Determine the [x, y] coordinate at the center of the cell enclosing the given text.  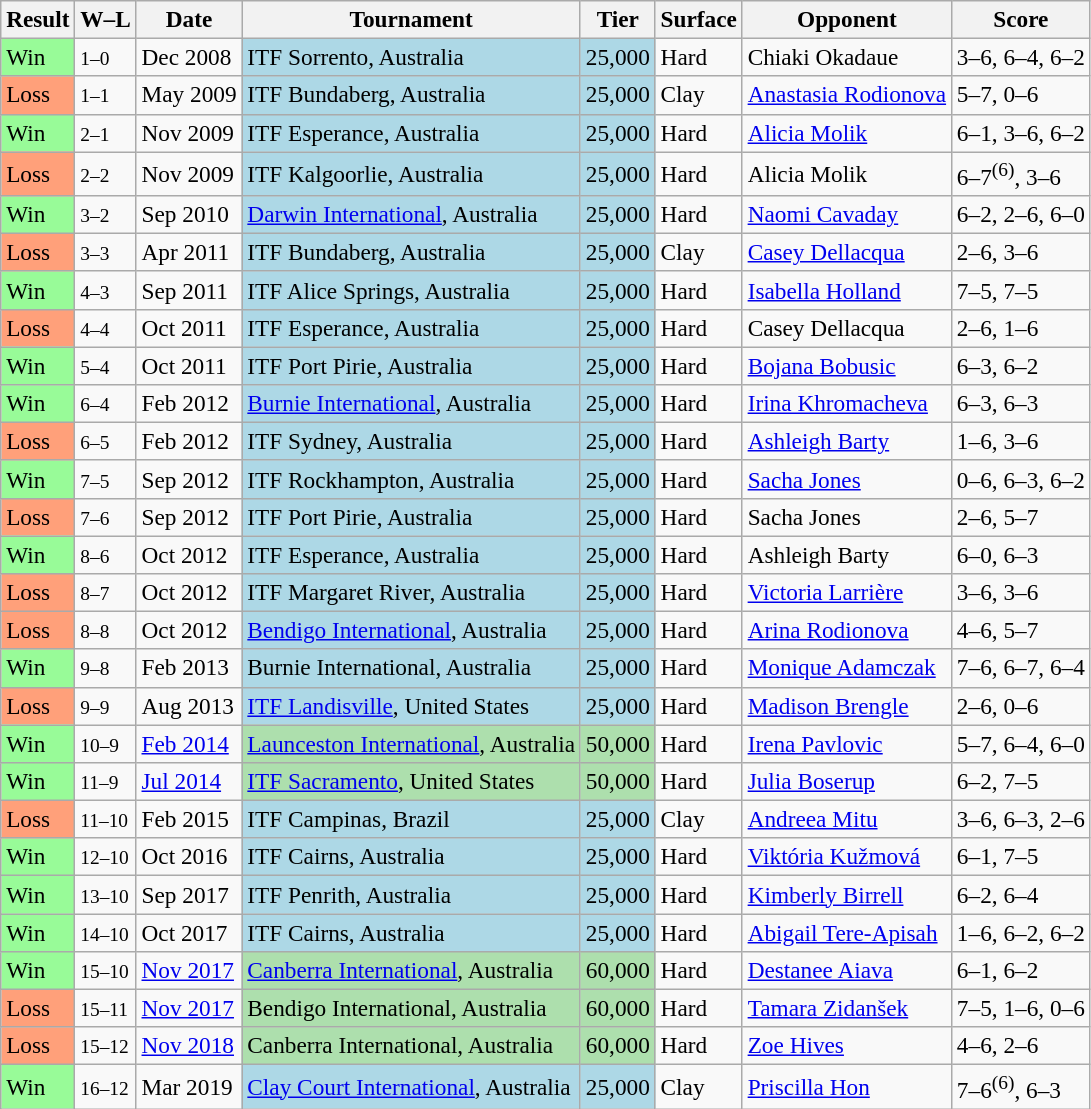
7–5, 7–5 [1020, 290]
14–10 [106, 932]
1–6, 3–6 [1020, 441]
4–6, 5–7 [1020, 630]
ITF Sydney, Australia [411, 441]
3–6, 3–6 [1020, 592]
1–1 [106, 95]
ITF Alice Springs, Australia [411, 290]
Viktória Kužmová [846, 857]
Arina Rodionova [846, 630]
7–6(6), 6–3 [1020, 1086]
ITF Kalgoorlie, Australia [411, 173]
Oct 2017 [189, 932]
1–6, 6–2, 6–2 [1020, 932]
Oct 2016 [189, 857]
Score [1020, 19]
Jul 2014 [189, 781]
Tournament [411, 19]
Anastasia Rodionova [846, 95]
7–5 [106, 479]
2–6, 1–6 [1020, 328]
Sep 2010 [189, 214]
Kimberly Birrell [846, 894]
Feb 2014 [189, 743]
3–6, 6–3, 2–6 [1020, 819]
Clay Court International, Australia [411, 1086]
11–10 [106, 819]
Sep 2017 [189, 894]
ITF Margaret River, Australia [411, 592]
May 2009 [189, 95]
9–8 [106, 668]
3–3 [106, 252]
Naomi Cavaday [846, 214]
4–6, 2–6 [1020, 1046]
5–7, 6–4, 6–0 [1020, 743]
8–7 [106, 592]
Tamara Zidanšek [846, 1008]
3–6, 6–4, 6–2 [1020, 57]
13–10 [106, 894]
Feb 2015 [189, 819]
Dec 2008 [189, 57]
Destanee Aiava [846, 970]
ITF Rockhampton, Australia [411, 479]
Launceston International, Australia [411, 743]
15–12 [106, 1046]
Tier [618, 19]
4–3 [106, 290]
W–L [106, 19]
Zoe Hives [846, 1046]
Irina Khromacheva [846, 403]
6–1, 6–2 [1020, 970]
Isabella Holland [846, 290]
16–12 [106, 1086]
Priscilla Hon [846, 1086]
5–7, 0–6 [1020, 95]
6–1, 3–6, 6–2 [1020, 133]
6–4 [106, 403]
Nov 2018 [189, 1046]
12–10 [106, 857]
ITF Sacramento, United States [411, 781]
Date [189, 19]
Mar 2019 [189, 1086]
Julia Boserup [846, 781]
2–6, 0–6 [1020, 706]
Aug 2013 [189, 706]
Result [38, 19]
Chiaki Okadaue [846, 57]
Abigail Tere-Apisah [846, 932]
6–1, 7–5 [1020, 857]
10–9 [106, 743]
6–5 [106, 441]
2–1 [106, 133]
Bojana Bobusic [846, 366]
ITF Landisville, United States [411, 706]
Darwin International, Australia [411, 214]
6–3, 6–3 [1020, 403]
6–3, 6–2 [1020, 366]
11–9 [106, 781]
0–6, 6–3, 6–2 [1020, 479]
7–6 [106, 517]
8–8 [106, 630]
15–11 [106, 1008]
15–10 [106, 970]
Opponent [846, 19]
4–4 [106, 328]
2–6, 5–7 [1020, 517]
ITF Penrith, Australia [411, 894]
ITF Campinas, Brazil [411, 819]
Monique Adamczak [846, 668]
7–5, 1–6, 0–6 [1020, 1008]
Apr 2011 [189, 252]
6–2, 2–6, 6–0 [1020, 214]
8–6 [106, 554]
Surface [698, 19]
7–6, 6–7, 6–4 [1020, 668]
1–0 [106, 57]
5–4 [106, 366]
ITF Sorrento, Australia [411, 57]
6–2, 6–4 [1020, 894]
6–7(6), 3–6 [1020, 173]
Victoria Larrière [846, 592]
Madison Brengle [846, 706]
6–0, 6–3 [1020, 554]
Sep 2011 [189, 290]
Feb 2013 [189, 668]
Andreea Mitu [846, 819]
2–6, 3–6 [1020, 252]
6–2, 7–5 [1020, 781]
2–2 [106, 173]
Irena Pavlovic [846, 743]
9–9 [106, 706]
3–2 [106, 214]
